Return [x, y] of the center of cell containing provided text 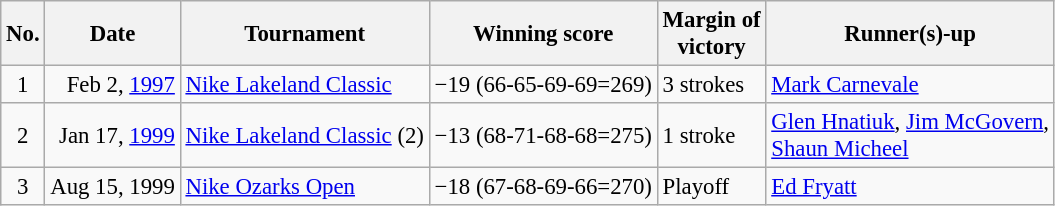
Feb 2, 1997 [112, 85]
Nike Lakeland Classic [304, 85]
Mark Carnevale [910, 85]
1 stroke [712, 136]
Runner(s)-up [910, 34]
No. [23, 34]
Ed Fryatt [910, 187]
3 strokes [712, 85]
Tournament [304, 34]
−19 (66-65-69-69=269) [543, 85]
−13 (68-71-68-68=275) [543, 136]
2 [23, 136]
Date [112, 34]
Jan 17, 1999 [112, 136]
Margin ofvictory [712, 34]
Winning score [543, 34]
3 [23, 187]
Playoff [712, 187]
Nike Ozarks Open [304, 187]
Aug 15, 1999 [112, 187]
Nike Lakeland Classic (2) [304, 136]
1 [23, 85]
Glen Hnatiuk, Jim McGovern, Shaun Micheel [910, 136]
−18 (67-68-69-66=270) [543, 187]
